From the cell containing the given text, extract its center point as (X, Y) coordinate. 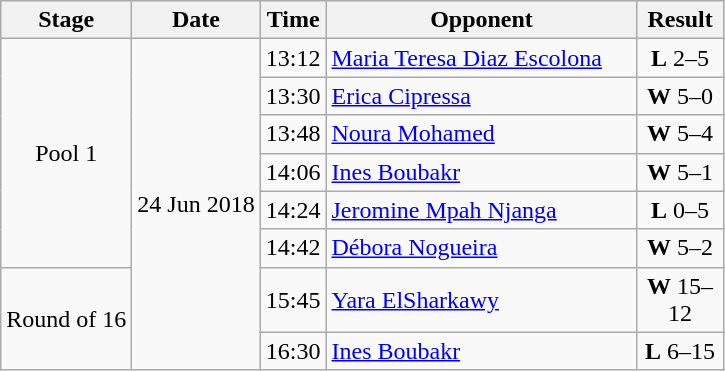
14:42 (293, 248)
16:30 (293, 351)
Stage (66, 20)
Opponent (482, 20)
14:06 (293, 172)
14:24 (293, 210)
Date (196, 20)
Débora Nogueira (482, 248)
L 2–5 (680, 58)
Noura Mohamed (482, 134)
W 5–0 (680, 96)
Maria Teresa Diaz Escolona (482, 58)
24 Jun 2018 (196, 205)
Round of 16 (66, 318)
15:45 (293, 300)
13:30 (293, 96)
Erica Cipressa (482, 96)
13:48 (293, 134)
L 6–15 (680, 351)
Jeromine Mpah Njanga (482, 210)
13:12 (293, 58)
Time (293, 20)
W 5–1 (680, 172)
Result (680, 20)
Pool 1 (66, 153)
L 0–5 (680, 210)
W 15–12 (680, 300)
W 5–4 (680, 134)
Yara ElSharkawy (482, 300)
W 5–2 (680, 248)
